Return (X, Y) of the center of cell containing provided text 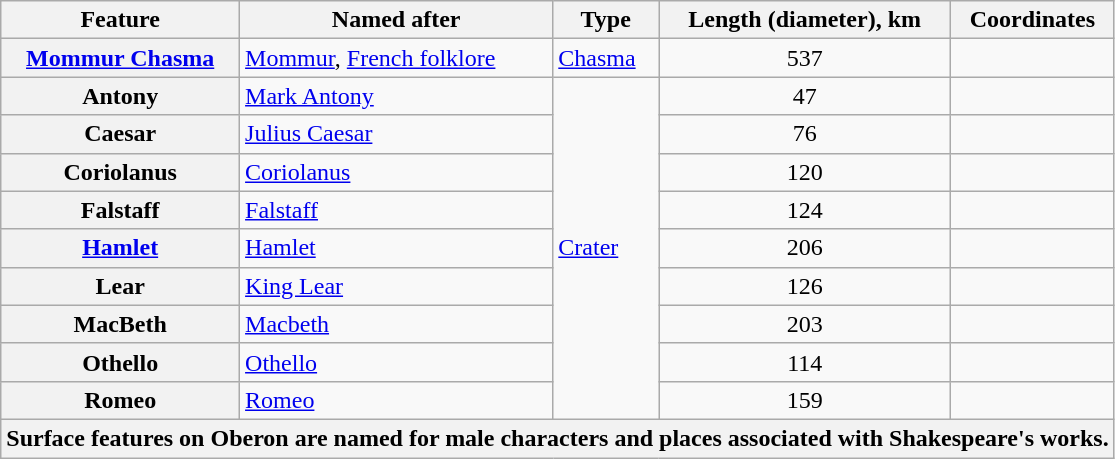
Caesar (120, 134)
Lear (120, 286)
Named after (396, 20)
Mommur Chasma (120, 58)
Crater (606, 248)
Julius Caesar (396, 134)
Chasma (606, 58)
Feature (120, 20)
47 (805, 96)
206 (805, 248)
MacBeth (120, 324)
124 (805, 210)
120 (805, 172)
King Lear (396, 286)
76 (805, 134)
Surface features on Oberon are named for male characters and places associated with Shakespeare's works. (558, 438)
159 (805, 400)
114 (805, 362)
Mark Antony (396, 96)
203 (805, 324)
126 (805, 286)
Coordinates (1033, 20)
Length (diameter), km (805, 20)
Type (606, 20)
537 (805, 58)
Mommur, French folklore (396, 58)
Antony (120, 96)
Macbeth (396, 324)
